From the cell containing the given text, extract its center point as (X, Y) coordinate. 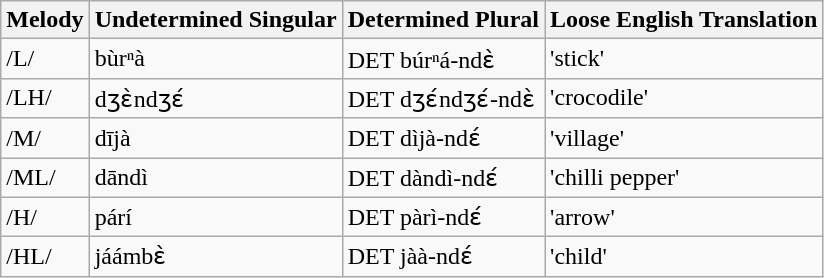
bùrⁿà (216, 59)
DET dʒɛ́ndʒɛ́-ndɛ̀ (443, 98)
DET búrⁿá-ndɛ̀ (443, 59)
DET jàà-ndɛ́ (443, 257)
dʒɛ̀ndʒɛ́ (216, 98)
jáámbɛ̀ (216, 257)
párí (216, 217)
/L/ (45, 59)
'stick' (684, 59)
dāndì (216, 178)
'crocodile' (684, 98)
/LH/ (45, 98)
/H/ (45, 217)
/ML/ (45, 178)
Undetermined Singular (216, 20)
'chilli pepper' (684, 178)
/M/ (45, 138)
DET pàrì-ndɛ́ (443, 217)
Loose English Translation (684, 20)
DET dìjà-ndɛ́ (443, 138)
'village' (684, 138)
Determined Plural (443, 20)
'child' (684, 257)
DET dàndì-ndɛ́ (443, 178)
/HL/ (45, 257)
'arrow' (684, 217)
Melody (45, 20)
dījà (216, 138)
